Extract the (X, Y) coordinate from the center of the cell holding the provided text.  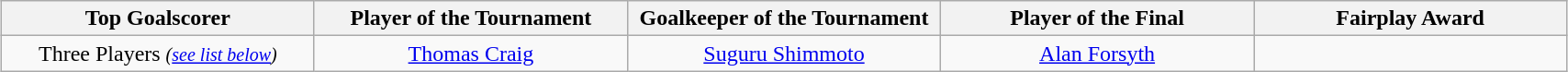
Three Players (see list below) (158, 54)
Alan Forsyth (1098, 54)
Goalkeeper of the Tournament (784, 18)
Player of the Tournament (470, 18)
Top Goalscorer (158, 18)
Suguru Shimmoto (784, 54)
Player of the Final (1098, 18)
Thomas Craig (470, 54)
Fairplay Award (1410, 18)
